Identify which cell holds the provided text, then report its [X, Y] central coordinate. 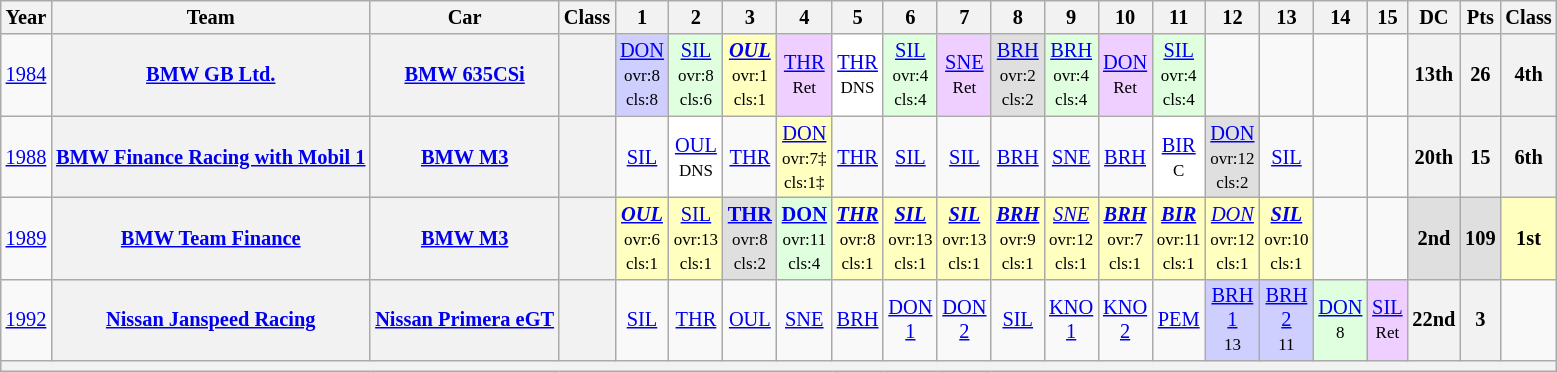
BMW 635CSi [464, 75]
KNO1 [1071, 320]
Car [464, 17]
Year [26, 17]
BMW Team Finance [210, 238]
BRHovr:9cls:1 [1018, 238]
SNEovr:12cls:1 [1071, 238]
OULovr:1cls:1 [750, 75]
DONovr:12cls:1 [1232, 238]
1992 [26, 320]
1988 [26, 157]
BRHovr:2cls:2 [1018, 75]
5 [858, 17]
Team [210, 17]
1989 [26, 238]
SILRet [1387, 320]
DON2 [964, 320]
20th [1434, 157]
10 [1125, 17]
Nissan Primera eGT [464, 320]
BMW Finance Racing with Mobil 1 [210, 157]
109 [1480, 238]
1984 [26, 75]
13th [1434, 75]
BIRovr:11cls:1 [1178, 238]
6 [910, 17]
DON8 [1340, 320]
OULDNS [696, 157]
DONovr:7‡cls:1‡ [804, 157]
1st [1528, 238]
8 [1018, 17]
BMW GB Ltd. [210, 75]
22nd [1434, 320]
14 [1340, 17]
BRHovr:4cls:4 [1071, 75]
DONovr:11cls:4 [804, 238]
13 [1286, 17]
THRDNS [858, 75]
DON1 [910, 320]
KNO2 [1125, 320]
DC [1434, 17]
DONovr:12cls:2 [1232, 157]
2nd [1434, 238]
SNERet [964, 75]
4th [1528, 75]
OUL [750, 320]
SILovr:8cls:6 [696, 75]
12 [1232, 17]
BIRC [1178, 157]
11 [1178, 17]
6th [1528, 157]
Nissan Janspeed Racing [210, 320]
BRH211 [1286, 320]
7 [964, 17]
9 [1071, 17]
OULovr:6cls:1 [642, 238]
THRRet [804, 75]
1 [642, 17]
BRH113 [1232, 320]
PEM [1178, 320]
26 [1480, 75]
Pts [1480, 17]
2 [696, 17]
DONovr:8cls:8 [642, 75]
THRovr:8cls:2 [750, 238]
SILovr:10cls:1 [1286, 238]
BRHovr:7cls:1 [1125, 238]
4 [804, 17]
THRovr:8cls:1 [858, 238]
DONRet [1125, 75]
